Determine the (X, Y) coordinate at the center of the cell enclosing the given text.  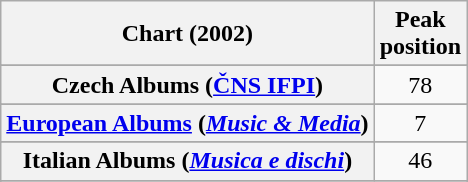
European Albums (Music & Media) (188, 123)
Czech Albums (ČNS IFPI) (188, 85)
Peakposition (420, 34)
Italian Albums (Musica e dischi) (188, 161)
Chart (2002) (188, 34)
7 (420, 123)
46 (420, 161)
78 (420, 85)
